Identify which cell holds the provided text, then report its [X, Y] central coordinate. 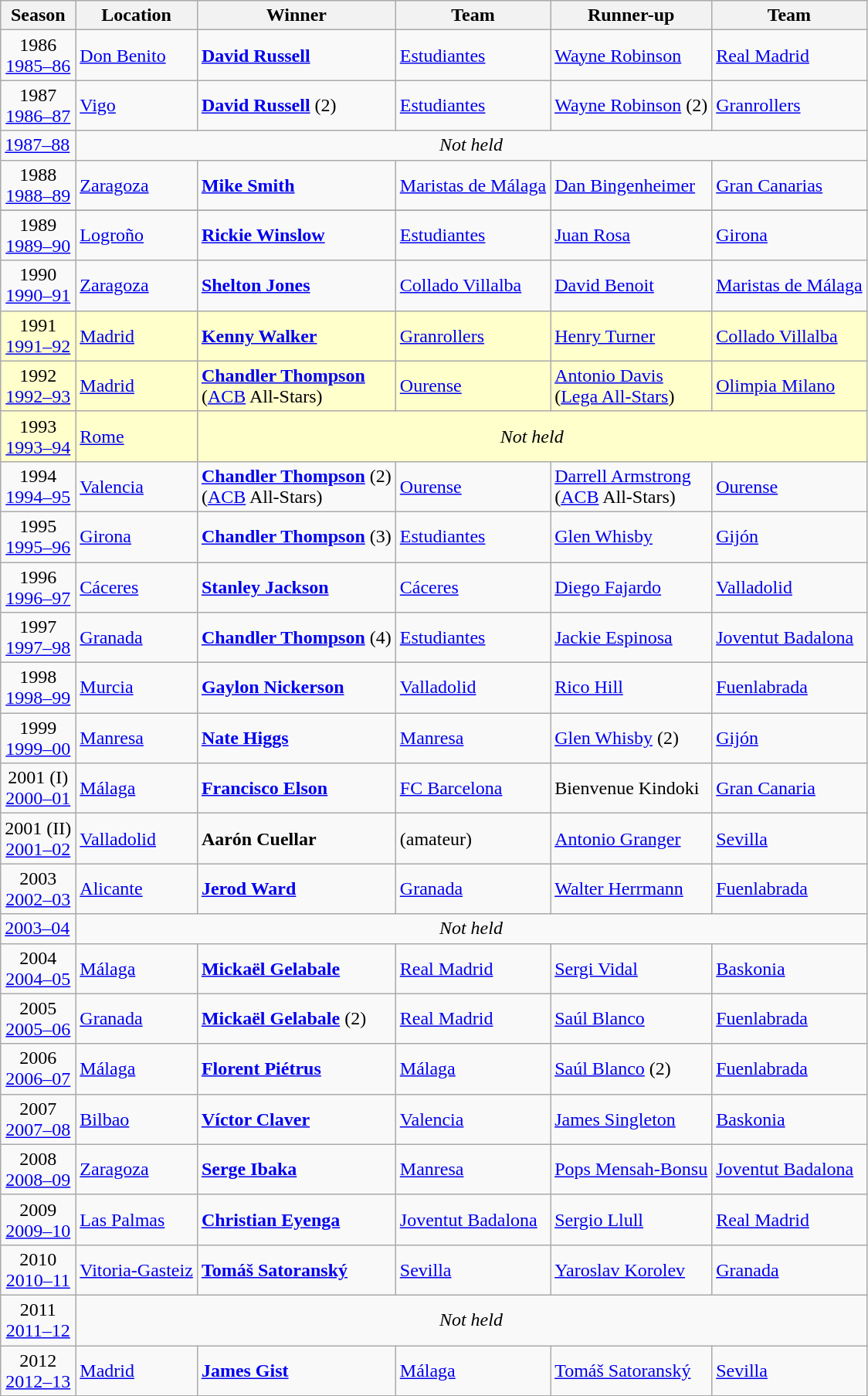
19911991–92 [39, 335]
19891989–90 [39, 235]
Shelton Jones [297, 286]
Rome [137, 436]
Logroño [137, 235]
Las Palmas [137, 1219]
Wayne Robinson [632, 56]
20052005–06 [39, 1018]
Bilbao [137, 1119]
Location [137, 15]
2001 (I)2000–01 [39, 788]
20092009–10 [39, 1219]
Kenny Walker [297, 335]
Sergi Vidal [632, 969]
Winner [297, 15]
19981998–99 [39, 688]
Walter Herrmann [632, 888]
Gran Canarias [789, 185]
20122012–13 [39, 1371]
Mike Smith [297, 185]
Murcia [137, 688]
Saúl Blanco [632, 1018]
19921992–93 [39, 386]
Don Benito [137, 56]
Antonio Davis (Lega All-Stars) [632, 386]
Chandler Thompson (ACB All-Stars) [297, 386]
Diego Fajardo [632, 587]
Antonio Granger [632, 839]
Season [39, 15]
Yaroslav Korolev [632, 1270]
Rickie Winslow [297, 235]
Chandler Thompson (4) [297, 638]
19871986–87 [39, 105]
Juan Rosa [632, 235]
Henry Turner [632, 335]
FC Barcelona [473, 788]
Darrell Armstrong (ACB All-Stars) [632, 487]
Dan Bingenheimer [632, 185]
19941994–95 [39, 487]
2003–04 [39, 929]
20082008–09 [39, 1170]
2001 (II)2001–02 [39, 839]
Francisco Elson [297, 788]
20062006–07 [39, 1069]
(amateur) [473, 839]
Vitoria-Gasteiz [137, 1270]
19881988–89 [39, 185]
Jerod Ward [297, 888]
Alicante [137, 888]
20032002–03 [39, 888]
Olimpia Milano [789, 386]
Runner-up [632, 15]
Glen Whisby (2) [632, 739]
Mickaël Gelabale (2) [297, 1018]
Serge Ibaka [297, 1170]
Rico Hill [632, 688]
Mickaël Gelabale [297, 969]
19951995–96 [39, 536]
Víctor Claver [297, 1119]
Wayne Robinson (2) [632, 105]
Vigo [137, 105]
James Singleton [632, 1119]
Christian Eyenga [297, 1219]
Sergio Llull [632, 1219]
Bienvenue Kindoki [632, 788]
Nate Higgs [297, 739]
Pops Mensah-Bonsu [632, 1170]
20112011–12 [39, 1320]
19991999–00 [39, 739]
David Russell (2) [297, 105]
Jackie Espinosa [632, 638]
19931993–94 [39, 436]
Aarón Cuellar [297, 839]
20072007–08 [39, 1119]
19901990–91 [39, 286]
Glen Whisby [632, 536]
19971997–98 [39, 638]
Florent Piétrus [297, 1069]
David Benoit [632, 286]
20042004–05 [39, 969]
19961996–97 [39, 587]
Saúl Blanco (2) [632, 1069]
David Russell [297, 56]
1987–88 [39, 145]
Gaylon Nickerson [297, 688]
Gran Canaria [789, 788]
Chandler Thompson (2) (ACB All-Stars) [297, 487]
19861985–86 [39, 56]
Stanley Jackson [297, 587]
James Gist [297, 1371]
20102010–11 [39, 1270]
Chandler Thompson (3) [297, 536]
